Scan for the cell matching the given text and deliver its (x, y) coordinate at center. 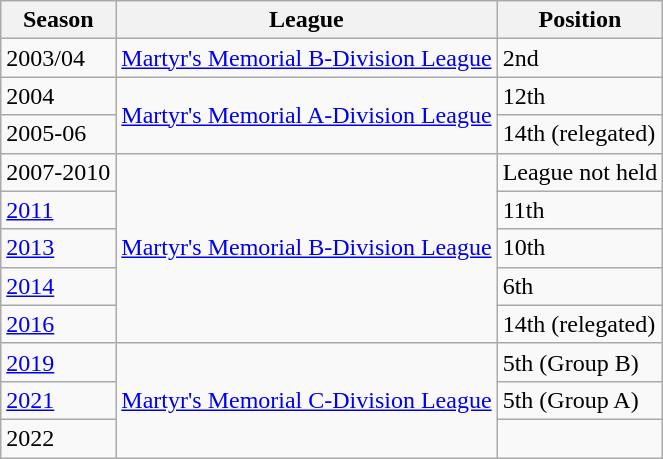
2004 (58, 96)
League (306, 20)
2005-06 (58, 134)
Season (58, 20)
League not held (580, 172)
10th (580, 248)
2016 (58, 324)
2019 (58, 362)
2013 (58, 248)
Position (580, 20)
2003/04 (58, 58)
2nd (580, 58)
5th (Group A) (580, 400)
Martyr's Memorial A-Division League (306, 115)
2014 (58, 286)
2021 (58, 400)
11th (580, 210)
2011 (58, 210)
Martyr's Memorial C-Division League (306, 400)
2022 (58, 438)
6th (580, 286)
2007-2010 (58, 172)
12th (580, 96)
5th (Group B) (580, 362)
